Detect which cell encompasses the target text, then output its [X, Y] center coordinate. 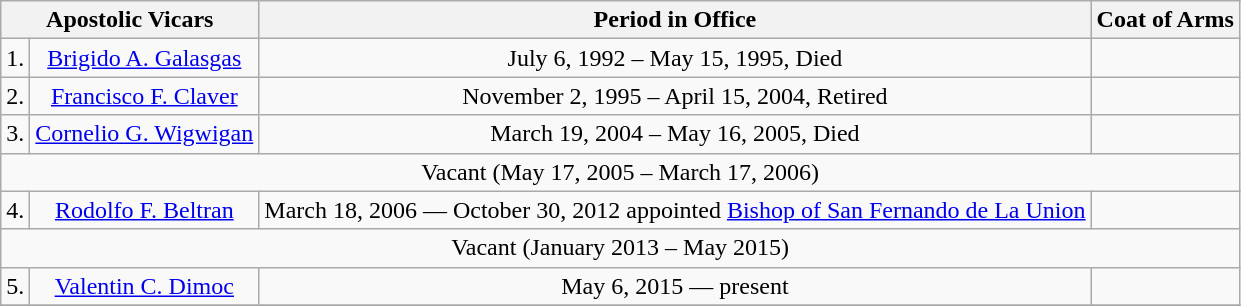
March 18, 2006 — October 30, 2012 appointed Bishop of San Fernando de La Union [675, 210]
November 2, 1995 – April 15, 2004, Retired [675, 96]
3. [16, 134]
Vacant (May 17, 2005 – March 17, 2006) [620, 172]
July 6, 1992 – May 15, 1995, Died [675, 58]
Brigido A. Galasgas [144, 58]
4. [16, 210]
Coat of Arms [1165, 20]
Valentin C. Dimoc [144, 286]
May 6, 2015 — present [675, 286]
Francisco F. Claver [144, 96]
Period in Office [675, 20]
1. [16, 58]
Vacant (January 2013 – May 2015) [620, 248]
Cornelio G. Wigwigan [144, 134]
Apostolic Vicars [130, 20]
March 19, 2004 – May 16, 2005, Died [675, 134]
5. [16, 286]
Rodolfo F. Beltran [144, 210]
2. [16, 96]
